Identify which cell holds the provided text, then report its (X, Y) central coordinate. 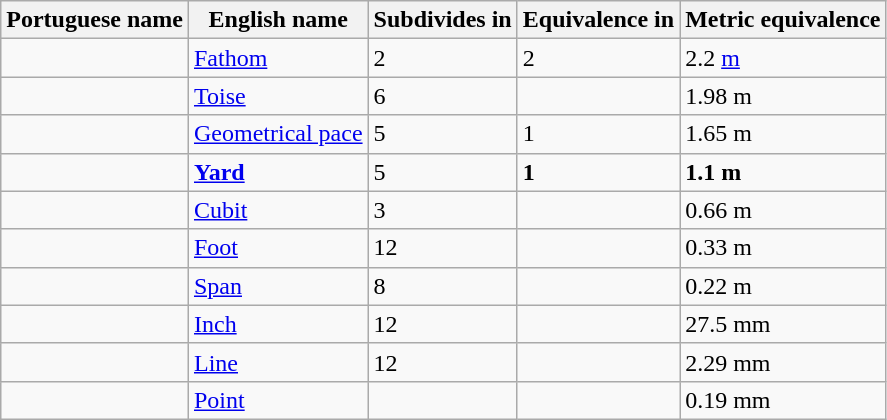
Point (278, 400)
Geometrical pace (278, 134)
8 (442, 286)
Cubit (278, 210)
1.98 m (783, 96)
0.66 m (783, 210)
Portuguese name (95, 20)
Foot (278, 248)
Metric equivalence (783, 20)
1.65 m (783, 134)
Toise (278, 96)
Line (278, 362)
2.2 m (783, 58)
Equivalence in (598, 20)
Span (278, 286)
English name (278, 20)
1.1 m (783, 172)
3 (442, 210)
2.29 mm (783, 362)
Inch (278, 324)
Subdivides in (442, 20)
27.5 mm (783, 324)
6 (442, 96)
0.22 m (783, 286)
Yard (278, 172)
Fathom (278, 58)
0.19 mm (783, 400)
0.33 m (783, 248)
